Return the (x, y) coordinate for the center point of the cell that contains the specified text.  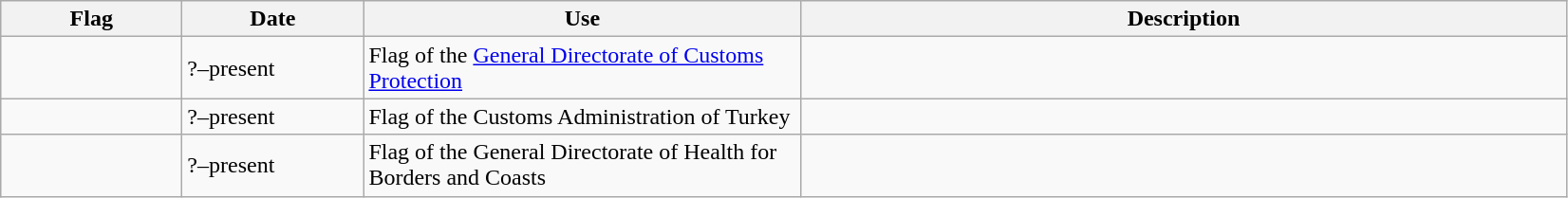
Description (1184, 19)
Flag of the General Directorate of Health for Borders and Coasts (583, 165)
Flag of the Customs Administration of Turkey (583, 117)
Flag (91, 19)
Date (273, 19)
Use (583, 19)
Flag of the General Directorate of Customs Protection (583, 68)
